Locate the cell with the specified text and output its (x, y) center coordinate. 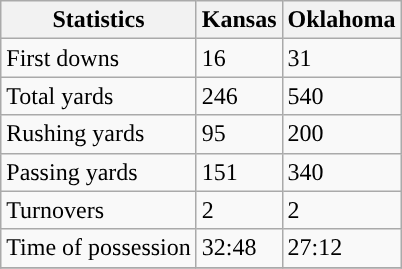
Oklahoma (342, 20)
Passing yards (99, 172)
Time of possession (99, 248)
31 (342, 58)
200 (342, 134)
Total yards (99, 96)
95 (239, 134)
151 (239, 172)
27:12 (342, 248)
340 (342, 172)
Kansas (239, 20)
246 (239, 96)
16 (239, 58)
540 (342, 96)
Statistics (99, 20)
Turnovers (99, 210)
Rushing yards (99, 134)
First downs (99, 58)
32:48 (239, 248)
